Determine the [x, y] coordinate at the center of the cell enclosing the given text.  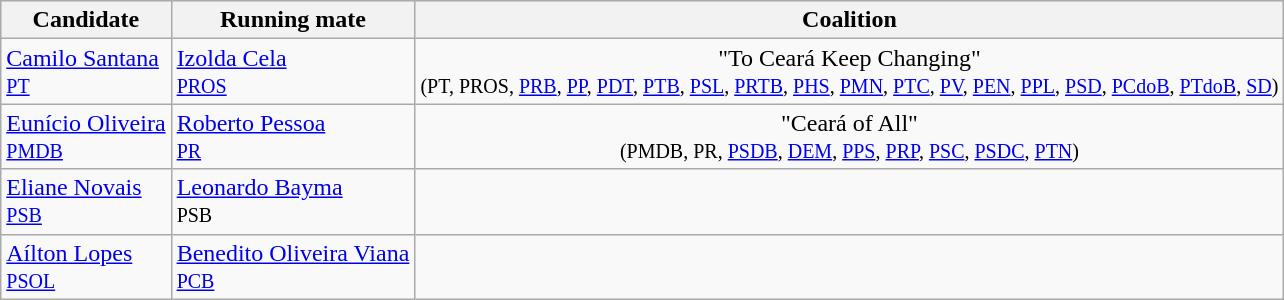
Benedito Oliveira VianaPCB [293, 266]
Eunício OliveiraPMDB [86, 136]
Camilo SantanaPT [86, 72]
Roberto PessoaPR [293, 136]
Running mate [293, 20]
Izolda CelaPROS [293, 72]
"Ceará of All"(PMDB, PR, PSDB, DEM, PPS, PRP, PSC, PSDC, PTN) [850, 136]
Leonardo BaymaPSB [293, 202]
Aílton LopesPSOL [86, 266]
Eliane NovaisPSB [86, 202]
"To Ceará Keep Changing"(PT, PROS, PRB, PP, PDT, PTB, PSL, PRTB, PHS, PMN, PTC, PV, PEN, PPL, PSD, PCdoB, PTdoB, SD) [850, 72]
Candidate [86, 20]
Coalition [850, 20]
